For the text-containing cell, return its midpoint in [X, Y] coordinate format. 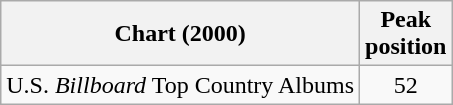
U.S. Billboard Top Country Albums [180, 85]
52 [406, 85]
Peakposition [406, 34]
Chart (2000) [180, 34]
